Identify which cell holds the provided text, then report its [x, y] central coordinate. 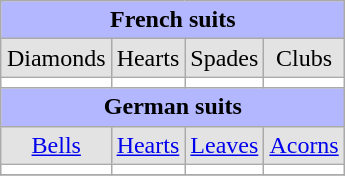
Bells [56, 145]
Diamonds [56, 58]
Leaves [224, 145]
Spades [224, 58]
French suits [172, 20]
Acorns [304, 145]
Clubs [304, 58]
German suits [172, 107]
